Locate the cell with the specified text and output its [X, Y] center coordinate. 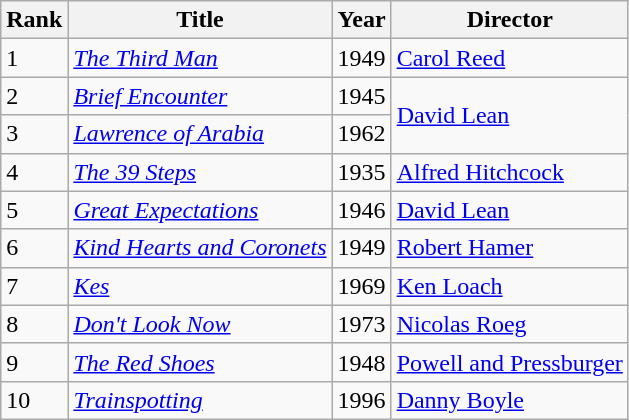
4 [34, 172]
Carol Reed [510, 58]
Powell and Pressburger [510, 362]
7 [34, 286]
1945 [362, 96]
1935 [362, 172]
Robert Hamer [510, 248]
The 39 Steps [200, 172]
1996 [362, 400]
1 [34, 58]
Kes [200, 286]
9 [34, 362]
10 [34, 400]
Brief Encounter [200, 96]
Rank [34, 20]
Lawrence of Arabia [200, 134]
5 [34, 210]
1962 [362, 134]
The Red Shoes [200, 362]
8 [34, 324]
Kind Hearts and Coronets [200, 248]
Year [362, 20]
Ken Loach [510, 286]
Nicolas Roeg [510, 324]
The Third Man [200, 58]
6 [34, 248]
1946 [362, 210]
1969 [362, 286]
Alfred Hitchcock [510, 172]
1973 [362, 324]
3 [34, 134]
Director [510, 20]
Great Expectations [200, 210]
1948 [362, 362]
Don't Look Now [200, 324]
2 [34, 96]
Danny Boyle [510, 400]
Title [200, 20]
Trainspotting [200, 400]
